Return the (x, y) coordinate for the center point of the cell that contains the specified text.  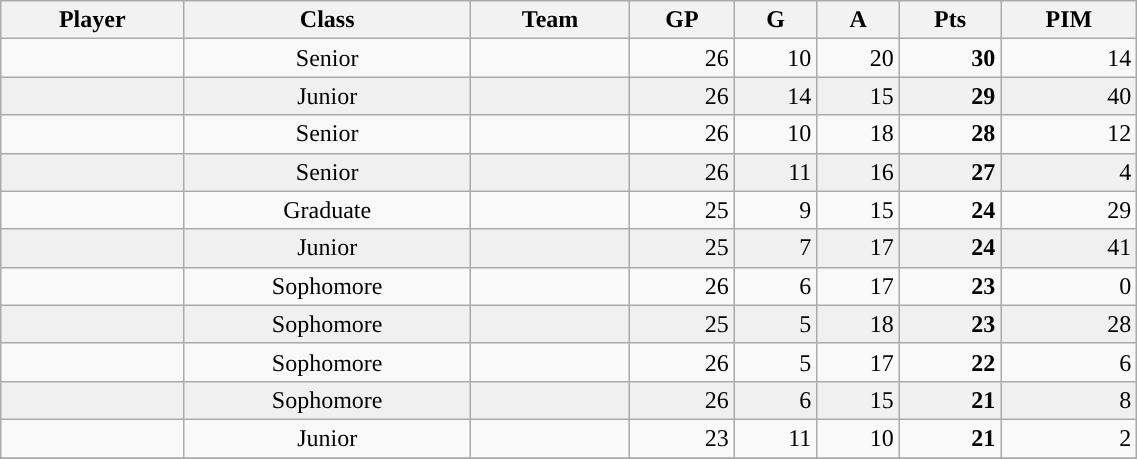
A (858, 20)
9 (776, 210)
G (776, 20)
4 (1069, 172)
PIM (1069, 20)
16 (858, 172)
30 (950, 58)
8 (1069, 400)
Graduate (328, 210)
2 (1069, 438)
7 (776, 248)
12 (1069, 134)
GP (682, 20)
Pts (950, 20)
Team (550, 20)
Class (328, 20)
20 (858, 58)
Player (92, 20)
0 (1069, 286)
41 (1069, 248)
27 (950, 172)
40 (1069, 96)
22 (950, 362)
